Determine the [x, y] coordinate at the center of the cell enclosing the given text.  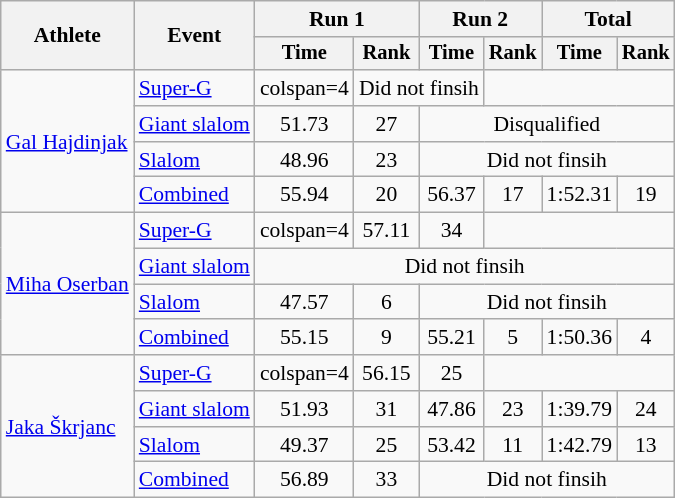
33 [386, 480]
1:39.79 [580, 409]
Gal Hajdinjak [68, 141]
51.93 [304, 409]
20 [386, 195]
Jaka Škrjanc [68, 426]
47.86 [452, 409]
53.42 [452, 445]
56.37 [452, 195]
11 [513, 445]
47.57 [304, 302]
57.11 [386, 231]
6 [386, 302]
Miha Oserban [68, 284]
1:50.36 [580, 338]
Athlete [68, 36]
1:42.79 [580, 445]
34 [452, 231]
49.37 [304, 445]
Disqualified [547, 124]
Run 1 [337, 19]
Total [608, 19]
Run 2 [480, 19]
51.73 [304, 124]
4 [646, 338]
55.94 [304, 195]
19 [646, 195]
31 [386, 409]
9 [386, 338]
56.15 [386, 373]
56.89 [304, 480]
27 [386, 124]
24 [646, 409]
55.21 [452, 338]
5 [513, 338]
17 [513, 195]
48.96 [304, 160]
13 [646, 445]
55.15 [304, 338]
1:52.31 [580, 195]
Event [194, 36]
